Pinpoint the cell where the given text exists, returning its [X, Y] midpoint coordinate. 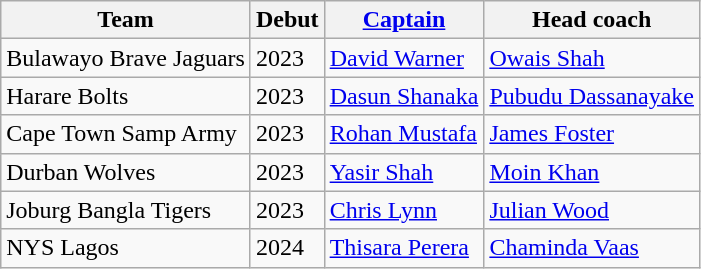
Team [126, 20]
NYS Lagos [126, 248]
Head coach [592, 20]
Debut [287, 20]
David Warner [404, 58]
Moin Khan [592, 172]
Chris Lynn [404, 210]
Bulawayo Brave Jaguars [126, 58]
Captain [404, 20]
Rohan Mustafa [404, 134]
Thisara Perera [404, 248]
Chaminda Vaas [592, 248]
Durban Wolves [126, 172]
Yasir Shah [404, 172]
Julian Wood [592, 210]
Owais Shah [592, 58]
Harare Bolts [126, 96]
Pubudu Dassanayake [592, 96]
Cape Town Samp Army [126, 134]
2024 [287, 248]
Joburg Bangla Tigers [126, 210]
James Foster [592, 134]
Dasun Shanaka [404, 96]
